From the cell containing the given text, extract its center point as (x, y) coordinate. 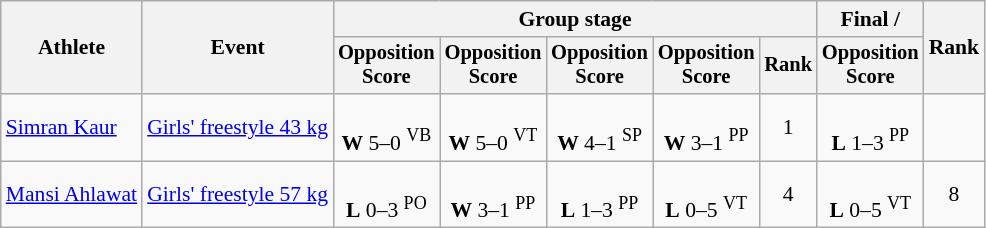
W 5–0 VB (386, 128)
Event (238, 48)
Athlete (72, 48)
Girls' freestyle 43 kg (238, 128)
4 (788, 194)
Simran Kaur (72, 128)
Mansi Ahlawat (72, 194)
1 (788, 128)
Final / (870, 19)
W 5–0 VT (494, 128)
Group stage (575, 19)
8 (954, 194)
W 4–1 SP (600, 128)
L 0–3 PO (386, 194)
Girls' freestyle 57 kg (238, 194)
